Return the [X, Y] coordinate for the center point of the cell that contains the specified text.  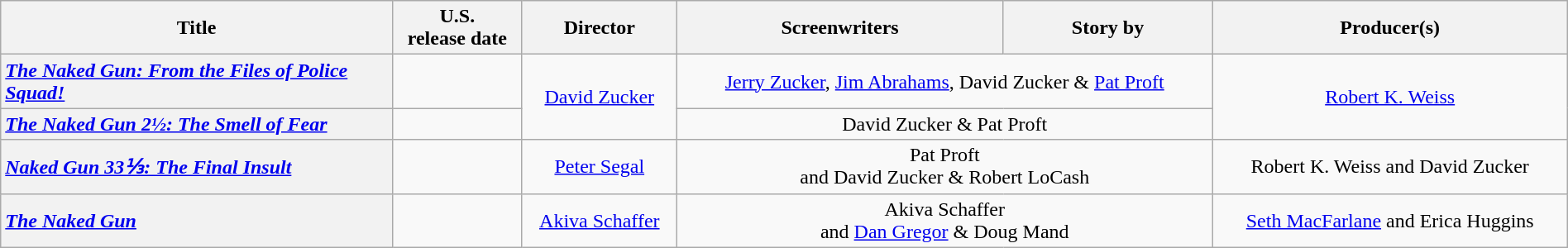
Jerry Zucker, Jim Abrahams, David Zucker & Pat Proft [944, 81]
Robert K. Weiss and David Zucker [1389, 167]
Director [599, 28]
U.S. release date [457, 28]
Naked Gun 33⅓: The Final Insult [197, 167]
David Zucker [599, 98]
The Naked Gun [197, 220]
Producer(s) [1389, 28]
The Naked Gun 2½: The Smell of Fear [197, 124]
Peter Segal [599, 167]
Akiva Schaffer and Dan Gregor & Doug Mand [944, 220]
David Zucker & Pat Proft [944, 124]
Pat Proft and David Zucker & Robert LoCash [944, 167]
Screenwriters [839, 28]
Seth MacFarlane and Erica Huggins [1389, 220]
Akiva Schaffer [599, 220]
The Naked Gun: From the Files of Police Squad! [197, 81]
Title [197, 28]
Story by [1108, 28]
Robert K. Weiss [1389, 98]
